Return [X, Y] of the center of cell containing provided text 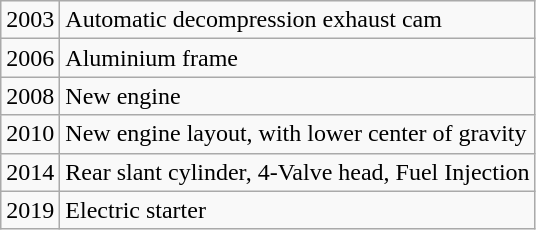
2006 [30, 58]
Electric starter [298, 210]
2019 [30, 210]
Aluminium frame [298, 58]
2008 [30, 96]
Automatic decompression exhaust cam [298, 20]
New engine layout, with lower center of gravity [298, 134]
Rear slant cylinder, 4-Valve head, Fuel Injection [298, 172]
2010 [30, 134]
2003 [30, 20]
2014 [30, 172]
New engine [298, 96]
